Provide the [X, Y] coordinate of the cell's center where the given text is located.  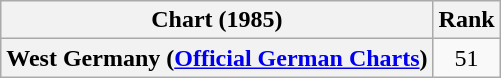
Chart (1985) [217, 20]
51 [466, 58]
Rank [466, 20]
West Germany (Official German Charts) [217, 58]
